Detect which cell encompasses the target text, then output its (X, Y) center coordinate. 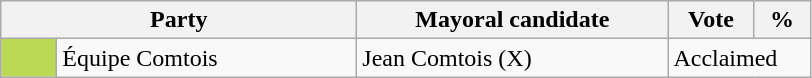
Équipe Comtois (207, 58)
Party (179, 20)
% (782, 20)
Mayoral candidate (512, 20)
Jean Comtois (X) (512, 58)
Vote (711, 20)
Acclaimed (739, 58)
